Return (x, y) of the center of cell containing provided text 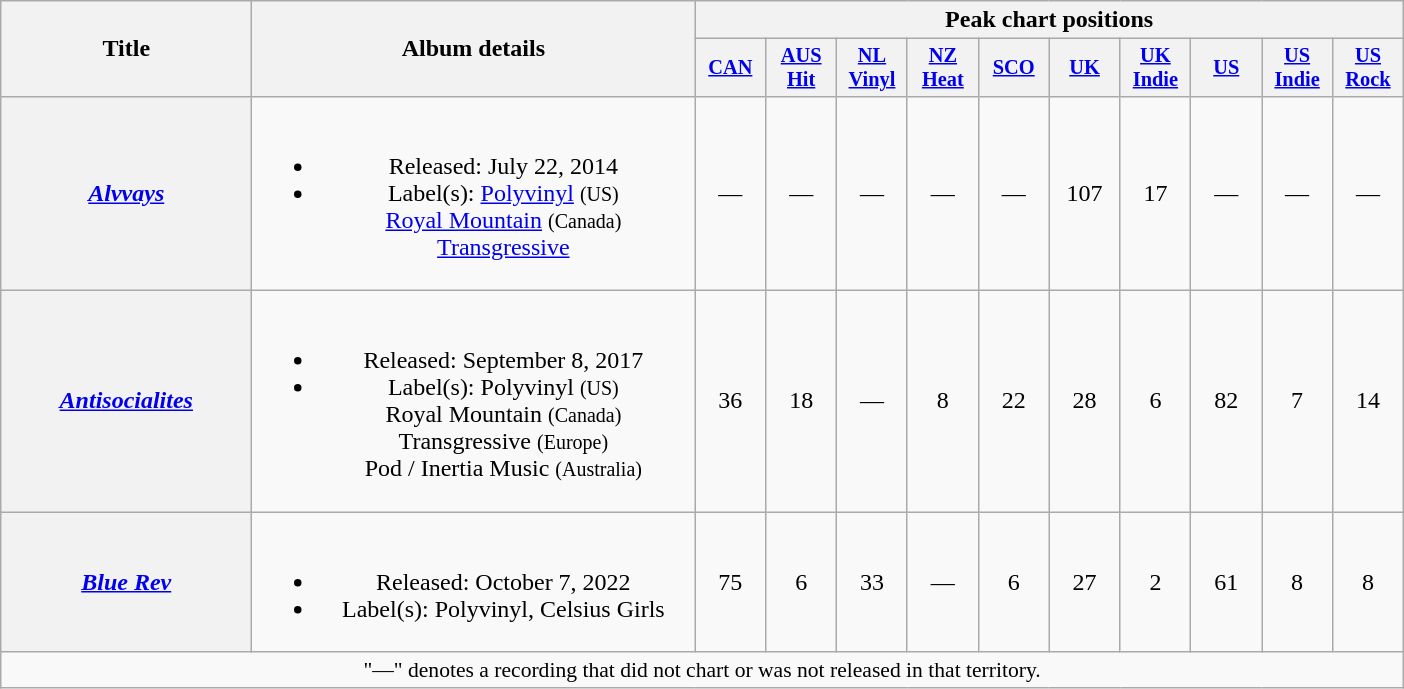
18 (802, 402)
27 (1084, 582)
"—" denotes a recording that did not chart or was not released in that territory. (702, 670)
Released: September 8, 2017Label(s): Polyvinyl (US)Royal Mountain (Canada)Transgressive (Europe)Pod / Inertia Music (Australia) (474, 402)
SCO (1014, 68)
Released: October 7, 2022Label(s): Polyvinyl, Celsius Girls (474, 582)
36 (730, 402)
US (1226, 68)
UKIndie (1156, 68)
17 (1156, 193)
Blue Rev (126, 582)
Antisocialites (126, 402)
61 (1226, 582)
14 (1368, 402)
AUSHit (802, 68)
33 (872, 582)
NZHeat (942, 68)
7 (1298, 402)
Alvvays (126, 193)
28 (1084, 402)
75 (730, 582)
Album details (474, 49)
UK (1084, 68)
82 (1226, 402)
CAN (730, 68)
Title (126, 49)
22 (1014, 402)
Peak chart positions (1050, 20)
US Rock (1368, 68)
NLVinyl (872, 68)
Released: July 22, 2014Label(s): Polyvinyl (US)Royal Mountain (Canada)Transgressive (474, 193)
US Indie (1298, 68)
2 (1156, 582)
107 (1084, 193)
